Return the [x, y] coordinate for the center point of the cell that contains the specified text.  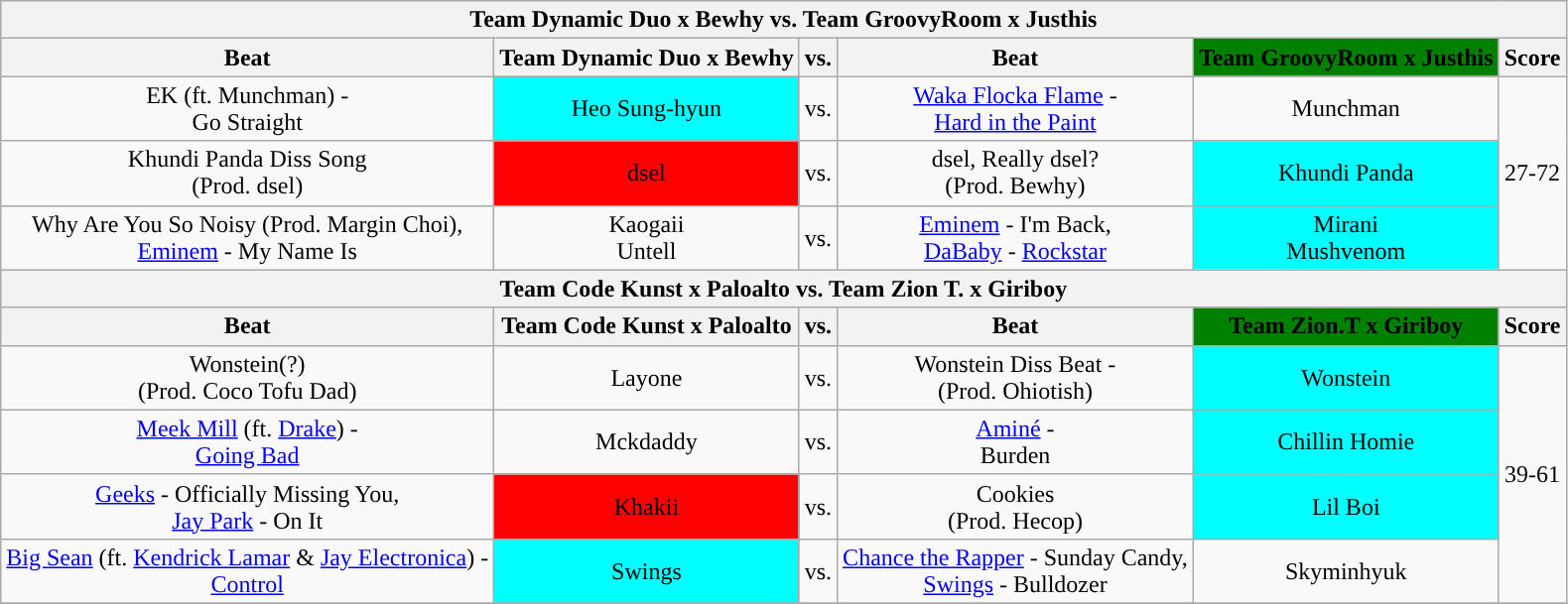
Wonstein [1346, 377]
Geeks - Officially Missing You, Jay Park - On It [248, 506]
Eminem - I'm Back,DaBaby - Rockstar [1016, 238]
Khakii [647, 506]
Skyminhyuk [1346, 571]
Team Dynamic Duo x Bewhy [647, 58]
Cookies (Prod. Hecop) [1016, 506]
Heo Sung-hyun [647, 109]
39-61 [1532, 474]
Khundi Panda Diss Song (Prod. dsel) [248, 173]
Big Sean (ft. Kendrick Lamar & Jay Electronica) -Control [248, 571]
Chance the Rapper - Sunday Candy,Swings - Bulldozer [1016, 571]
Swings [647, 571]
dsel, Really dsel? (Prod. Bewhy) [1016, 173]
Team Code Kunst x Paloalto [647, 326]
MiraniMushvenom [1346, 238]
Team Code Kunst x Paloalto vs. Team Zion T. x Giriboy [784, 289]
Wonstein Diss Beat -(Prod. Ohiotish) [1016, 377]
Aminé -Burden [1016, 442]
Chillin Homie [1346, 442]
Meek Mill (ft. Drake) -Going Bad [248, 442]
EK (ft. Munchman) -Go Straight [248, 109]
Munchman [1346, 109]
Waka Flocka Flame -Hard in the Paint [1016, 109]
Layone [647, 377]
Mckdaddy [647, 442]
Why Are You So Noisy (Prod. Margin Choi),Eminem - My Name Is [248, 238]
Lil Boi [1346, 506]
KaogaiiUntell [647, 238]
Wonstein(?) (Prod. Coco Tofu Dad) [248, 377]
Team Zion.T x Giriboy [1346, 326]
Team Dynamic Duo x Bewhy vs. Team GroovyRoom x Justhis [784, 20]
Team GroovyRoom x Justhis [1346, 58]
Khundi Panda [1346, 173]
dsel [647, 173]
27-72 [1532, 173]
